Capture the cell that displays the provided text and extract its [x, y] central coordinate. 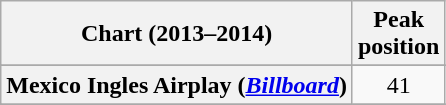
Mexico Ingles Airplay (Billboard) [177, 85]
Chart (2013–2014) [177, 34]
Peakposition [398, 34]
41 [398, 85]
